Locate the cell with the specified text and output its (x, y) center coordinate. 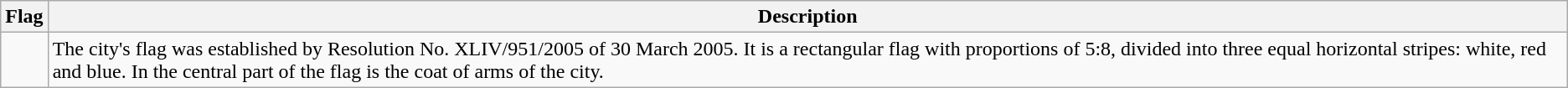
Description (807, 17)
Flag (24, 17)
